Return [x, y] of the center of cell containing provided text 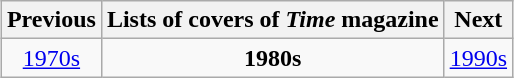
1970s [51, 58]
1980s [272, 58]
Previous [51, 20]
Next [478, 20]
1990s [478, 58]
Lists of covers of Time magazine [272, 20]
